Find where the given text appears and provide that cell's center as (X, Y) coordinate. 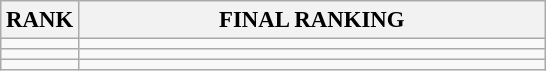
RANK (40, 20)
FINAL RANKING (312, 20)
